Find where the given text appears and provide that cell's center as [x, y] coordinate. 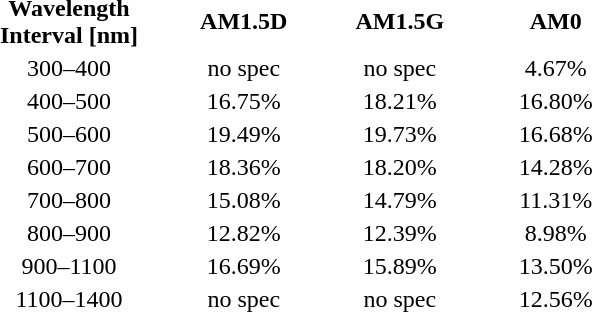
12.39% [400, 233]
15.08% [244, 200]
19.73% [400, 134]
19.49% [244, 134]
16.75% [244, 101]
18.36% [244, 167]
14.79% [400, 200]
12.82% [244, 233]
16.69% [244, 266]
15.89% [400, 266]
18.20% [400, 167]
18.21% [400, 101]
